Search for the cell housing the specified text and yield its [X, Y] center coordinate. 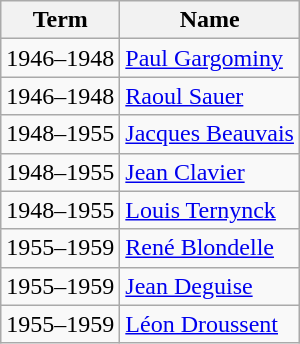
Léon Droussent [210, 324]
Term [60, 20]
Louis Ternynck [210, 210]
Jacques Beauvais [210, 134]
Raoul Sauer [210, 96]
Paul Gargominy [210, 58]
Jean Clavier [210, 172]
Name [210, 20]
René Blondelle [210, 248]
Jean Deguise [210, 286]
